Find where the given text appears and provide that cell's center as [X, Y] coordinate. 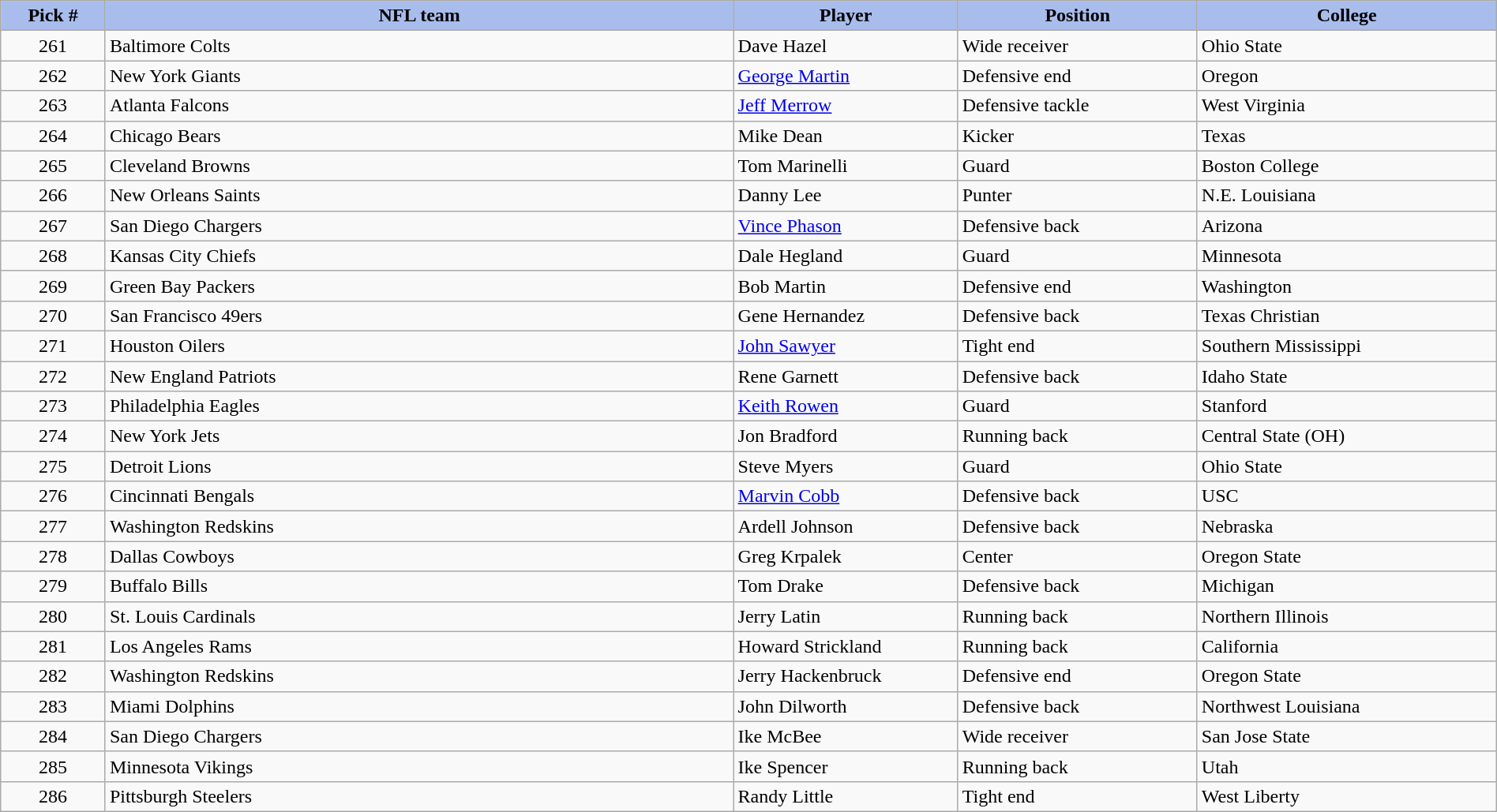
Dale Hegland [846, 256]
West Virginia [1347, 106]
NFL team [419, 16]
Jeff Merrow [846, 106]
Texas [1347, 136]
Green Bay Packers [419, 286]
Pittsburgh Steelers [419, 796]
Oregon [1347, 76]
Jerry Hackenbruck [846, 676]
Rene Garnett [846, 376]
Steve Myers [846, 466]
Marvin Cobb [846, 496]
263 [54, 106]
Bob Martin [846, 286]
274 [54, 436]
Detroit Lions [419, 466]
Randy Little [846, 796]
San Francisco 49ers [419, 316]
283 [54, 706]
271 [54, 346]
269 [54, 286]
Player [846, 16]
New England Patriots [419, 376]
New York Jets [419, 436]
262 [54, 76]
285 [54, 766]
USC [1347, 496]
267 [54, 226]
282 [54, 676]
Ardell Johnson [846, 526]
Atlanta Falcons [419, 106]
Los Angeles Rams [419, 646]
Mike Dean [846, 136]
New York Giants [419, 76]
Miami Dolphins [419, 706]
Buffalo Bills [419, 586]
Boston College [1347, 166]
College [1347, 16]
Tom Drake [846, 586]
286 [54, 796]
Kicker [1077, 136]
Gene Hernandez [846, 316]
Howard Strickland [846, 646]
Arizona [1347, 226]
St. Louis Cardinals [419, 616]
Nebraska [1347, 526]
Michigan [1347, 586]
270 [54, 316]
San Jose State [1347, 736]
Position [1077, 16]
Vince Phason [846, 226]
268 [54, 256]
Center [1077, 556]
Minnesota Vikings [419, 766]
California [1347, 646]
John Sawyer [846, 346]
West Liberty [1347, 796]
Cleveland Browns [419, 166]
Jerry Latin [846, 616]
Minnesota [1347, 256]
284 [54, 736]
279 [54, 586]
264 [54, 136]
Southern Mississippi [1347, 346]
Utah [1347, 766]
Punter [1077, 196]
Texas Christian [1347, 316]
Ike Spencer [846, 766]
Defensive tackle [1077, 106]
266 [54, 196]
273 [54, 406]
Washington [1347, 286]
Danny Lee [846, 196]
275 [54, 466]
278 [54, 556]
281 [54, 646]
Northern Illinois [1347, 616]
Northwest Louisiana [1347, 706]
272 [54, 376]
261 [54, 46]
Kansas City Chiefs [419, 256]
George Martin [846, 76]
277 [54, 526]
Pick # [54, 16]
Stanford [1347, 406]
Houston Oilers [419, 346]
Philadelphia Eagles [419, 406]
Chicago Bears [419, 136]
280 [54, 616]
Cincinnati Bengals [419, 496]
Idaho State [1347, 376]
265 [54, 166]
Dave Hazel [846, 46]
Keith Rowen [846, 406]
N.E. Louisiana [1347, 196]
276 [54, 496]
Greg Krpalek [846, 556]
Jon Bradford [846, 436]
Central State (OH) [1347, 436]
Tom Marinelli [846, 166]
Baltimore Colts [419, 46]
New Orleans Saints [419, 196]
Dallas Cowboys [419, 556]
Ike McBee [846, 736]
John Dilworth [846, 706]
